Return (x, y) of the center of cell containing provided text 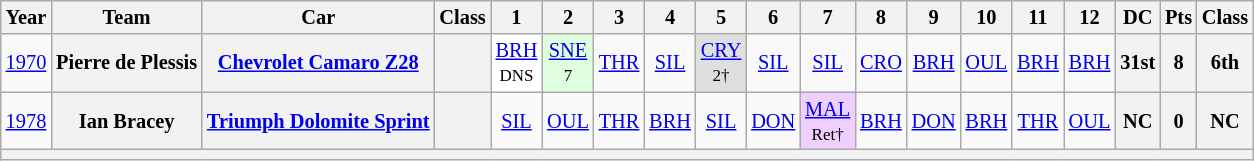
5 (721, 17)
31st (1138, 63)
BRHDNS (517, 63)
10 (987, 17)
9 (934, 17)
Pts (1178, 17)
1 (517, 17)
CRY2† (721, 63)
Team (126, 17)
7 (828, 17)
CRO (881, 63)
12 (1090, 17)
6th (1225, 63)
Ian Bracey (126, 121)
0 (1178, 121)
Pierre de Plessis (126, 63)
4 (670, 17)
6 (773, 17)
DC (1138, 17)
MALRet† (828, 121)
1978 (26, 121)
Triumph Dolomite Sprint (318, 121)
3 (619, 17)
Car (318, 17)
Chevrolet Camaro Z28 (318, 63)
Year (26, 17)
2 (568, 17)
1970 (26, 63)
11 (1038, 17)
SNE7 (568, 63)
